Scan for the cell matching the given text and deliver its (x, y) coordinate at center. 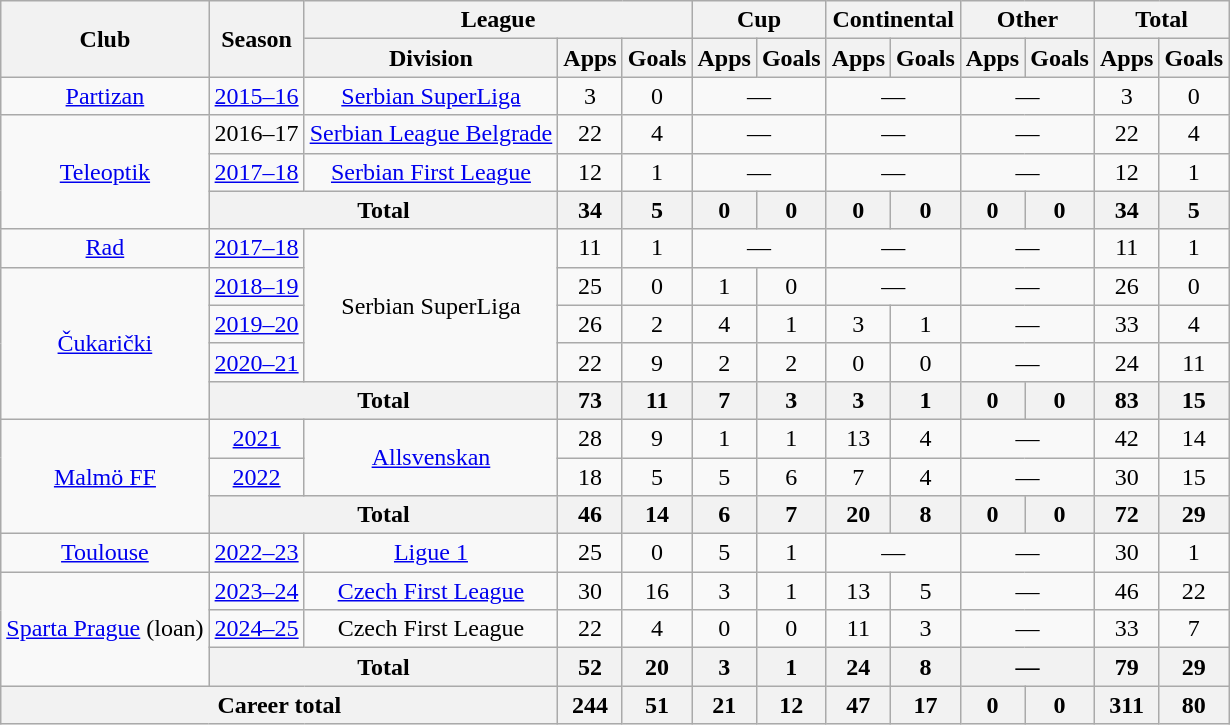
42 (1126, 438)
2020–21 (256, 362)
Career total (280, 705)
Rad (105, 248)
18 (590, 477)
244 (590, 705)
2018–19 (256, 286)
28 (590, 438)
Serbian First League (431, 172)
2019–20 (256, 324)
Division (431, 58)
Allsvenskan (431, 457)
2015–16 (256, 96)
Continental (893, 20)
Sparta Prague (loan) (105, 629)
Čukarički (105, 343)
Club (105, 39)
311 (1126, 705)
2024–25 (256, 629)
Other (1027, 20)
2016–17 (256, 134)
16 (657, 591)
Teleoptik (105, 172)
2022 (256, 477)
80 (1194, 705)
17 (926, 705)
2022–23 (256, 553)
Serbian League Belgrade (431, 134)
73 (590, 400)
Malmö FF (105, 476)
Toulouse (105, 553)
83 (1126, 400)
Season (256, 39)
2021 (256, 438)
Partizan (105, 96)
79 (1126, 667)
52 (590, 667)
72 (1126, 515)
2023–24 (256, 591)
League (498, 20)
21 (724, 705)
47 (858, 705)
Ligue 1 (431, 553)
51 (657, 705)
Cup (759, 20)
